Pinpoint the cell where the given text exists, returning its [x, y] midpoint coordinate. 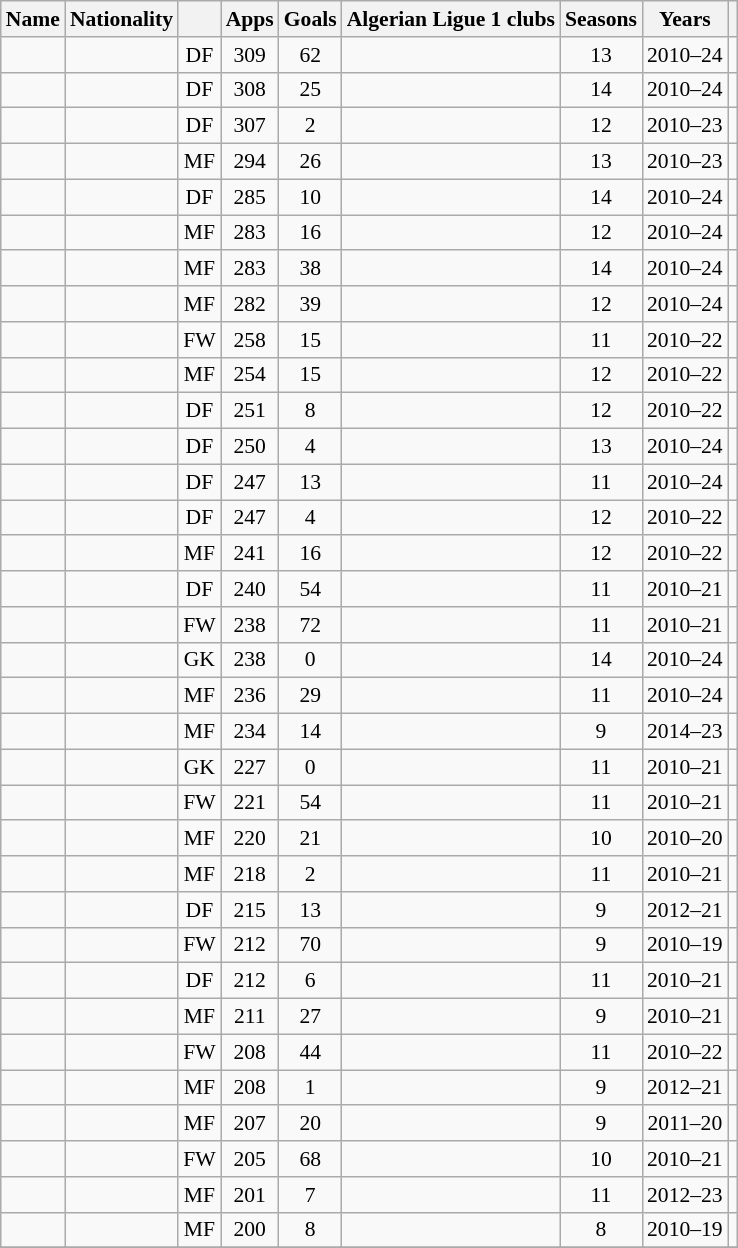
205 [250, 1159]
258 [250, 340]
309 [250, 55]
282 [250, 304]
236 [250, 696]
1 [310, 1088]
2012–23 [685, 1195]
254 [250, 375]
25 [310, 90]
39 [310, 304]
29 [310, 696]
Seasons [601, 19]
308 [250, 90]
44 [310, 1052]
38 [310, 269]
7 [310, 1195]
215 [250, 910]
227 [250, 767]
2011–20 [685, 1124]
307 [250, 126]
207 [250, 1124]
27 [310, 1017]
200 [250, 1230]
Apps [250, 19]
201 [250, 1195]
218 [250, 874]
294 [250, 162]
2010–20 [685, 839]
Goals [310, 19]
251 [250, 411]
21 [310, 839]
6 [310, 981]
72 [310, 625]
220 [250, 839]
211 [250, 1017]
Name [33, 19]
26 [310, 162]
Algerian Ligue 1 clubs [451, 19]
241 [250, 554]
Nationality [122, 19]
68 [310, 1159]
221 [250, 803]
240 [250, 589]
2014–23 [685, 732]
70 [310, 945]
20 [310, 1124]
234 [250, 732]
285 [250, 197]
250 [250, 447]
62 [310, 55]
Years [685, 19]
